Scan for the cell matching the given text and deliver its [X, Y] coordinate at center. 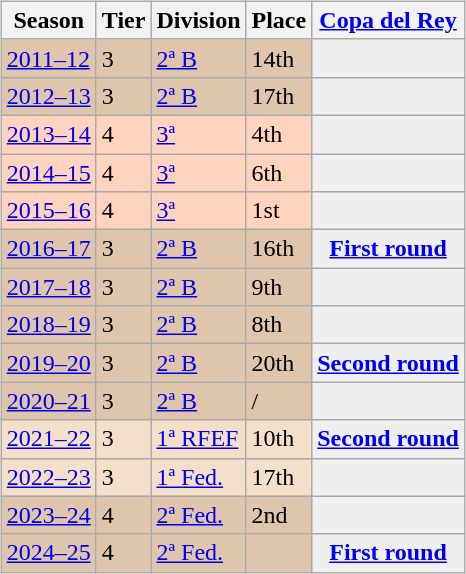
2021–22 [48, 439]
9th [279, 287]
2023–24 [48, 515]
4th [279, 134]
/ [279, 401]
Division [198, 20]
2012–13 [48, 96]
Copa del Rey [388, 20]
2022–23 [48, 477]
2018–19 [48, 325]
14th [279, 58]
1ª RFEF [198, 439]
2019–20 [48, 363]
1ª Fed. [198, 477]
6th [279, 173]
2nd [279, 515]
Place [279, 20]
20th [279, 363]
2014–15 [48, 173]
10th [279, 439]
16th [279, 249]
Season [48, 20]
2011–12 [48, 58]
2024–25 [48, 553]
1st [279, 211]
2015–16 [48, 211]
2013–14 [48, 134]
2017–18 [48, 287]
2020–21 [48, 401]
Tier [124, 20]
2016–17 [48, 249]
8th [279, 325]
